Extract the (x, y) coordinate from the center of the cell holding the provided text.  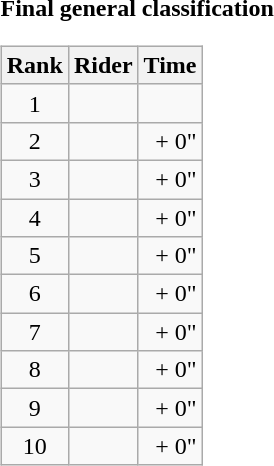
8 (34, 370)
4 (34, 217)
Rider (103, 65)
2 (34, 141)
10 (34, 446)
5 (34, 256)
7 (34, 332)
6 (34, 294)
1 (34, 103)
9 (34, 408)
3 (34, 179)
Rank (34, 65)
Time (170, 65)
